Return [X, Y] of the center of cell containing provided text 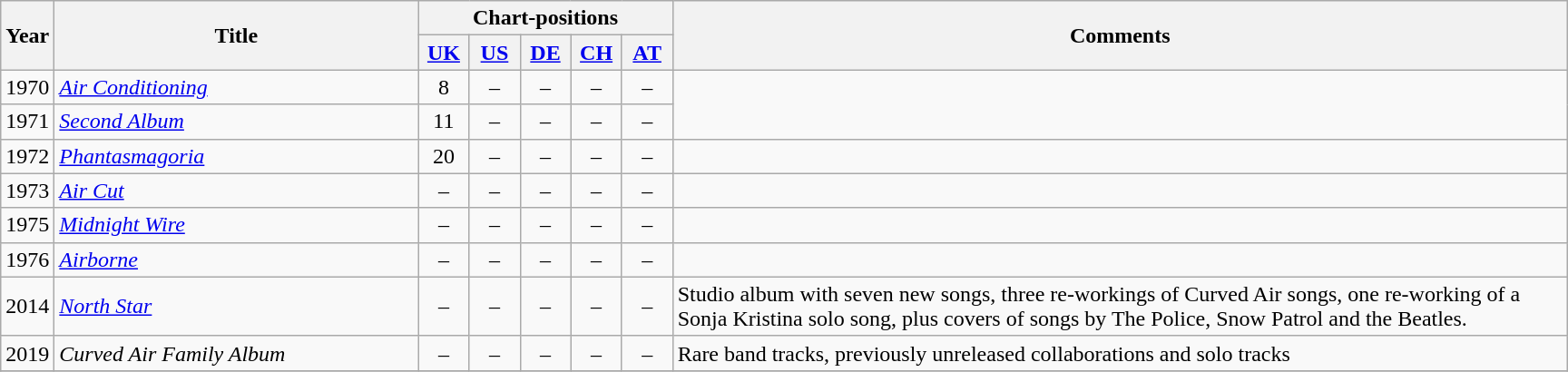
1970 [27, 87]
Air Cut [236, 191]
1972 [27, 156]
2019 [27, 353]
CH [596, 53]
20 [444, 156]
2014 [27, 307]
Chart-positions [545, 18]
Midnight Wire [236, 225]
North Star [236, 307]
Air Conditioning [236, 87]
Title [236, 35]
1975 [27, 225]
Comments [1120, 35]
DE [545, 53]
1971 [27, 122]
8 [444, 87]
UK [444, 53]
US [495, 53]
Airborne [236, 259]
1976 [27, 259]
Year [27, 35]
Phantasmagoria [236, 156]
Curved Air Family Album [236, 353]
Rare band tracks, previously unreleased collaborations and solo tracks [1120, 353]
11 [444, 122]
1973 [27, 191]
Second Album [236, 122]
AT [647, 53]
